For the text-containing cell, return its midpoint in [x, y] coordinate format. 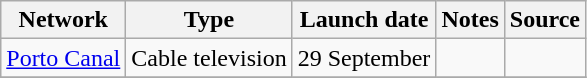
Porto Canal [64, 58]
29 September [364, 58]
Network [64, 20]
Launch date [364, 20]
Type [209, 20]
Cable television [209, 58]
Source [544, 20]
Notes [470, 20]
